From the cell containing the given text, extract its center point as (X, Y) coordinate. 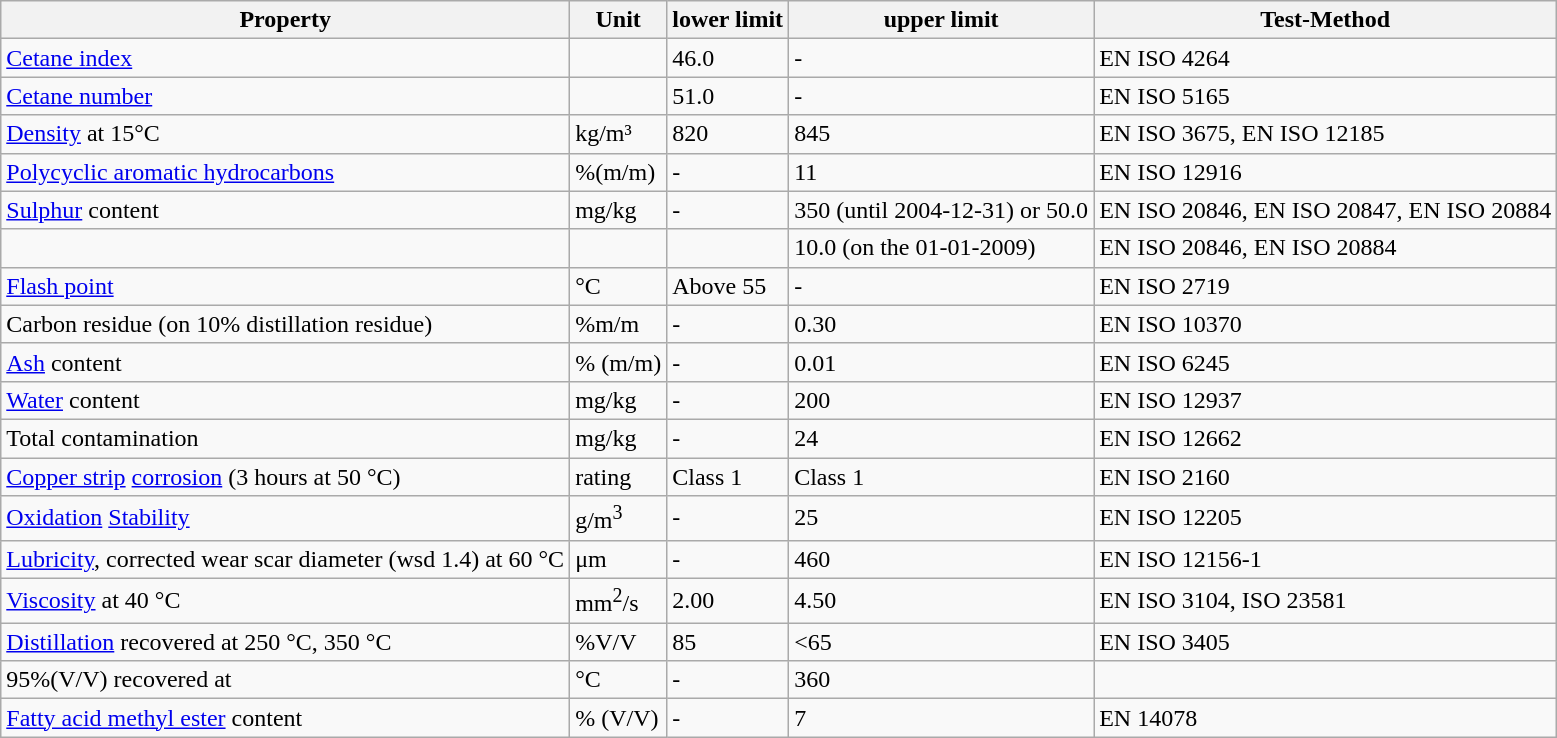
μm (618, 559)
EN ISO 6245 (1326, 362)
820 (728, 134)
2.00 (728, 600)
7 (942, 718)
Lubricity, corrected wear scar diameter (wsd 1.4) at 60 °C (286, 559)
4.50 (942, 600)
mm2/s (618, 600)
EN ISO 20846, EN ISO 20847, EN ISO 20884 (1326, 210)
Sulphur content (286, 210)
200 (942, 400)
kg/m³ (618, 134)
25 (942, 518)
EN ISO 12156-1 (1326, 559)
95%(V/V) recovered at (286, 680)
EN ISO 2719 (1326, 286)
Polycyclic aromatic hydrocarbons (286, 172)
Test-Method (1326, 20)
Oxidation Stability (286, 518)
rating (618, 477)
360 (942, 680)
EN 14078 (1326, 718)
0.01 (942, 362)
Property (286, 20)
<65 (942, 642)
%m/m (618, 324)
EN ISO 4264 (1326, 58)
EN ISO 12205 (1326, 518)
Water content (286, 400)
Density at 15°C (286, 134)
Total contamination (286, 438)
Distillation recovered at 250 °C, 350 °C (286, 642)
51.0 (728, 96)
EN ISO 12916 (1326, 172)
Ash content (286, 362)
85 (728, 642)
845 (942, 134)
46.0 (728, 58)
EN ISO 20846, EN ISO 20884 (1326, 248)
11 (942, 172)
Flash point (286, 286)
% (V/V) (618, 718)
24 (942, 438)
lower limit (728, 20)
Fatty acid methyl ester content (286, 718)
EN ISO 3675, EN ISO 12185 (1326, 134)
Above 55 (728, 286)
Carbon residue (on 10% distillation residue) (286, 324)
Viscosity at 40 °C (286, 600)
Cetane number (286, 96)
%(m/m) (618, 172)
EN ISO 2160 (1326, 477)
Copper strip corrosion (3 hours at 50 °C) (286, 477)
Unit (618, 20)
350 (until 2004-12-31) or 50.0 (942, 210)
10.0 (on the 01-01-2009) (942, 248)
upper limit (942, 20)
% (m/m) (618, 362)
EN ISO 5165 (1326, 96)
%V/V (618, 642)
0.30 (942, 324)
EN ISO 3405 (1326, 642)
EN ISO 12937 (1326, 400)
EN ISO 10370 (1326, 324)
EN ISO 12662 (1326, 438)
EN ISO 3104, ISO 23581 (1326, 600)
g/m3 (618, 518)
460 (942, 559)
Cetane index (286, 58)
